Find where the given text appears and provide that cell's center as (x, y) coordinate. 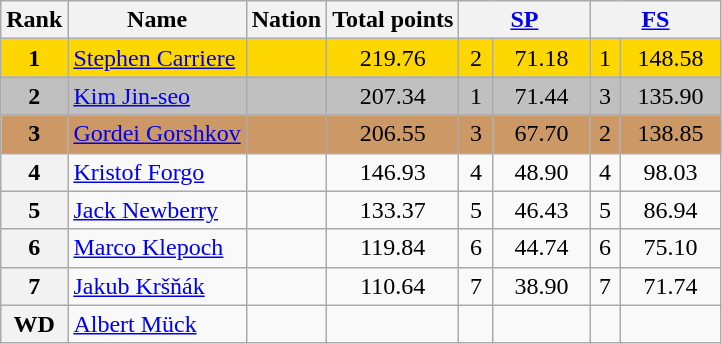
Stephen Carriere (157, 58)
71.44 (542, 96)
138.85 (670, 134)
86.94 (670, 210)
FS (656, 20)
Rank (34, 20)
75.10 (670, 248)
71.74 (670, 286)
Albert Mück (157, 324)
Jack Newberry (157, 210)
146.93 (393, 172)
67.70 (542, 134)
Gordei Gorshkov (157, 134)
135.90 (670, 96)
148.58 (670, 58)
71.18 (542, 58)
46.43 (542, 210)
Kristof Forgo (157, 172)
Name (157, 20)
48.90 (542, 172)
207.34 (393, 96)
Kim Jin-seo (157, 96)
219.76 (393, 58)
119.84 (393, 248)
44.74 (542, 248)
SP (524, 20)
Marco Klepoch (157, 248)
206.55 (393, 134)
Jakub Kršňák (157, 286)
Total points (393, 20)
WD (34, 324)
Nation (286, 20)
98.03 (670, 172)
38.90 (542, 286)
110.64 (393, 286)
133.37 (393, 210)
